Scan for the cell matching the given text and deliver its (x, y) coordinate at center. 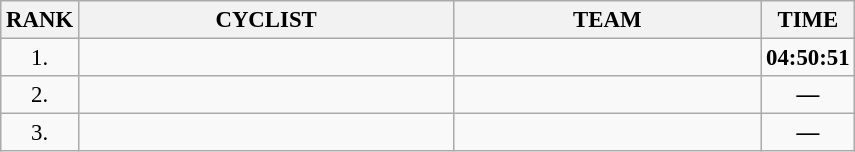
2. (40, 95)
3. (40, 133)
TIME (808, 20)
TEAM (608, 20)
CYCLIST (266, 20)
RANK (40, 20)
04:50:51 (808, 58)
1. (40, 58)
